For the text-containing cell, return its midpoint in (x, y) coordinate format. 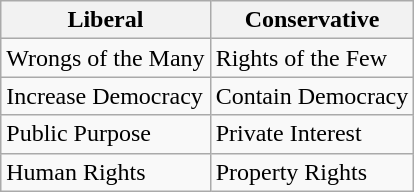
Increase Democracy (106, 96)
Private Interest (312, 134)
Public Purpose (106, 134)
Property Rights (312, 172)
Conservative (312, 20)
Rights of the Few (312, 58)
Liberal (106, 20)
Contain Democracy (312, 96)
Human Rights (106, 172)
Wrongs of the Many (106, 58)
